Detect which cell encompasses the target text, then output its (X, Y) center coordinate. 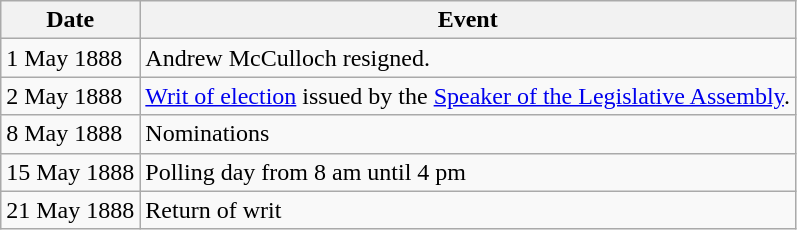
Nominations (468, 134)
1 May 1888 (70, 58)
Date (70, 20)
Andrew McCulloch resigned. (468, 58)
21 May 1888 (70, 210)
8 May 1888 (70, 134)
2 May 1888 (70, 96)
Return of writ (468, 210)
Polling day from 8 am until 4 pm (468, 172)
Event (468, 20)
15 May 1888 (70, 172)
Writ of election issued by the Speaker of the Legislative Assembly. (468, 96)
